Search for the cell housing the specified text and yield its [X, Y] center coordinate. 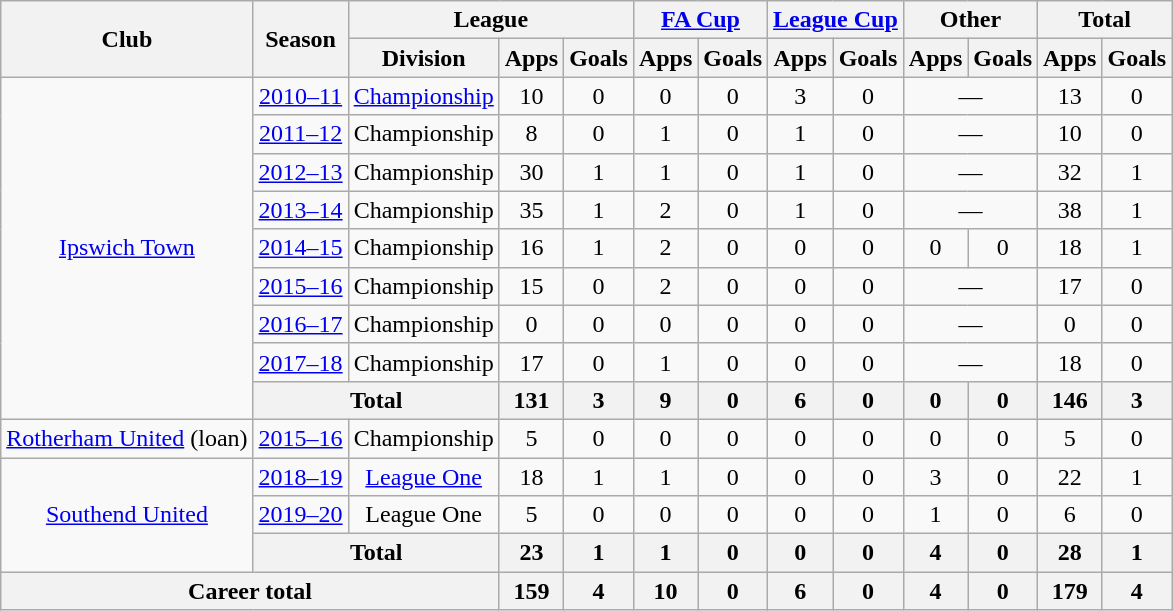
2011–12 [300, 134]
2010–11 [300, 96]
Season [300, 39]
2017–18 [300, 362]
Club [127, 39]
179 [1070, 591]
Division [424, 58]
2014–15 [300, 248]
2019–20 [300, 515]
2012–13 [300, 172]
22 [1070, 477]
Southend United [127, 515]
League [490, 20]
30 [531, 172]
13 [1070, 96]
23 [531, 553]
2018–19 [300, 477]
15 [531, 286]
Ipswich Town [127, 248]
35 [531, 210]
FA Cup [700, 20]
Rotherham United (loan) [127, 438]
32 [1070, 172]
2016–17 [300, 324]
131 [531, 400]
8 [531, 134]
38 [1070, 210]
Career total [250, 591]
9 [665, 400]
2013–14 [300, 210]
159 [531, 591]
28 [1070, 553]
League Cup [836, 20]
Other [970, 20]
16 [531, 248]
146 [1070, 400]
